For the text-containing cell, return its midpoint in [X, Y] coordinate format. 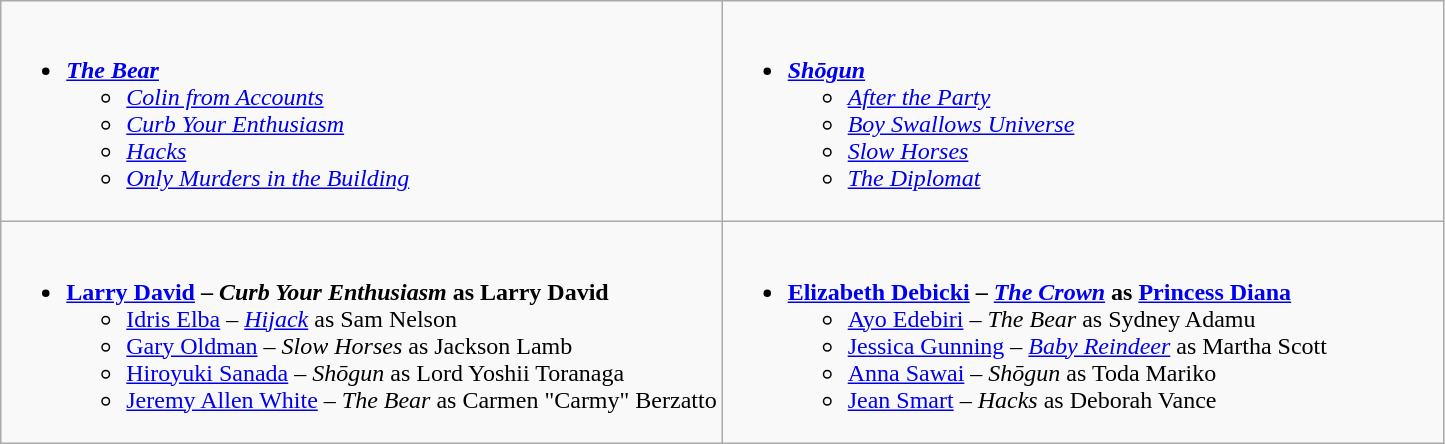
ShōgunAfter the PartyBoy Swallows UniverseSlow HorsesThe Diplomat [1082, 112]
The BearColin from AccountsCurb Your EnthusiasmHacksOnly Murders in the Building [362, 112]
